From the cell containing the given text, extract its center point as (x, y) coordinate. 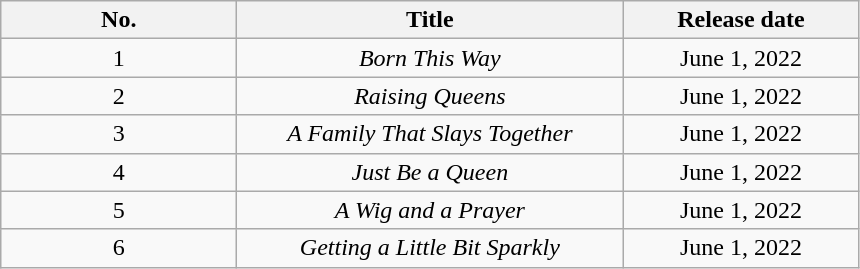
A Wig and a Prayer (430, 210)
No. (119, 20)
2 (119, 96)
A Family That Slays Together (430, 134)
5 (119, 210)
6 (119, 248)
1 (119, 58)
3 (119, 134)
Raising Queens (430, 96)
Born This Way (430, 58)
Title (430, 20)
4 (119, 172)
Just Be a Queen (430, 172)
Getting a Little Bit Sparkly (430, 248)
Release date (741, 20)
